Output the (X, Y) coordinate of the center of the cell containing the given text.  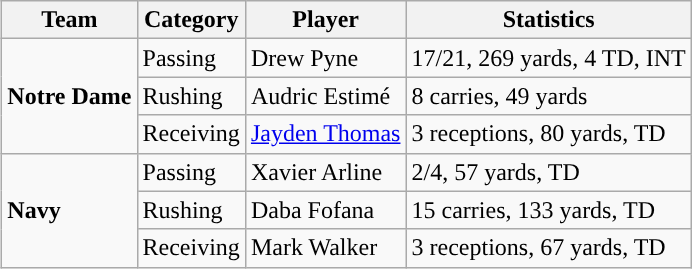
Audric Estimé (326, 96)
Mark Walker (326, 248)
Xavier Arline (326, 172)
Navy (70, 210)
17/21, 269 yards, 4 TD, INT (548, 58)
Team (70, 20)
3 receptions, 67 yards, TD (548, 248)
Player (326, 20)
Category (191, 20)
8 carries, 49 yards (548, 96)
Notre Dame (70, 96)
Drew Pyne (326, 58)
2/4, 57 yards, TD (548, 172)
Statistics (548, 20)
Daba Fofana (326, 210)
15 carries, 133 yards, TD (548, 210)
3 receptions, 80 yards, TD (548, 134)
Jayden Thomas (326, 134)
